Identify which cell holds the provided text, then report its [x, y] central coordinate. 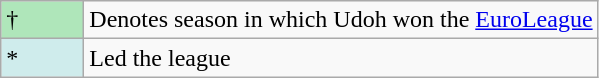
* [42, 58]
Denotes season in which Udoh won the EuroLeague [341, 20]
† [42, 20]
Led the league [341, 58]
